Output the (x, y) coordinate of the center of the cell containing the given text.  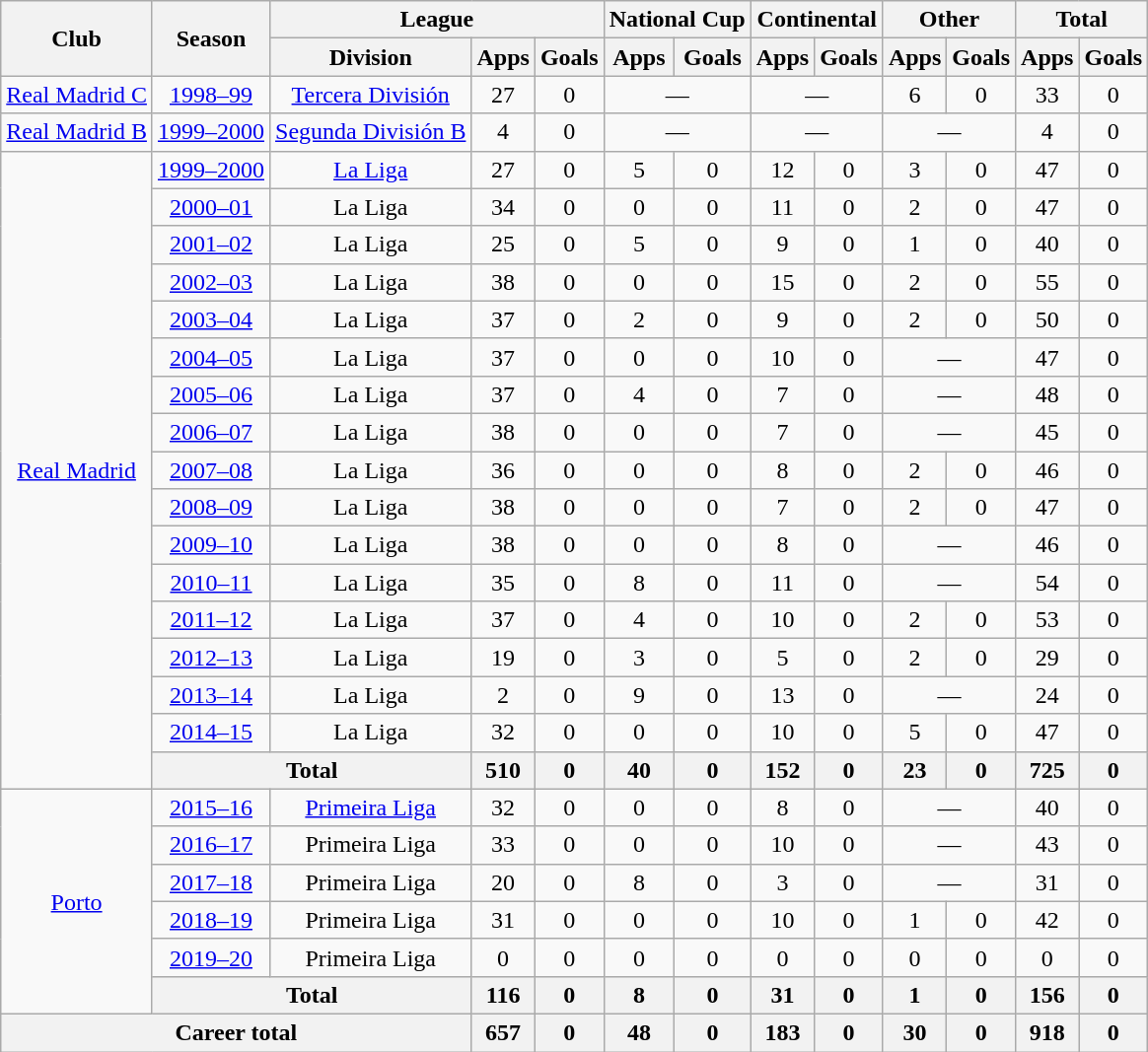
2000–01 (211, 207)
43 (1047, 845)
Other (949, 20)
2009–10 (211, 545)
25 (503, 245)
2016–17 (211, 845)
54 (1047, 583)
42 (1047, 920)
510 (503, 770)
12 (782, 170)
2002–03 (211, 282)
35 (503, 583)
29 (1047, 658)
2007–08 (211, 470)
Continental (817, 20)
National Cup (677, 20)
725 (1047, 770)
657 (503, 1032)
2018–19 (211, 920)
Real Madrid B (77, 132)
13 (782, 695)
918 (1047, 1032)
50 (1047, 319)
2015–16 (211, 807)
183 (782, 1032)
24 (1047, 695)
2014–15 (211, 733)
15 (782, 282)
Real Madrid (77, 469)
Division (371, 57)
2001–02 (211, 245)
34 (503, 207)
55 (1047, 282)
2017–18 (211, 882)
2019–20 (211, 957)
2010–11 (211, 583)
23 (914, 770)
Club (77, 38)
156 (1047, 995)
League (438, 20)
2012–13 (211, 658)
6 (914, 95)
2006–07 (211, 432)
53 (1047, 620)
19 (503, 658)
2005–06 (211, 394)
45 (1047, 432)
Porto (77, 901)
30 (914, 1032)
Tercera División (371, 95)
20 (503, 882)
36 (503, 470)
Real Madrid C (77, 95)
2008–09 (211, 508)
116 (503, 995)
2013–14 (211, 695)
1998–99 (211, 95)
152 (782, 770)
2003–04 (211, 319)
Segunda División B (371, 132)
Career total (237, 1032)
2011–12 (211, 620)
Season (211, 38)
2004–05 (211, 357)
